Detect which cell encompasses the target text, then output its [x, y] center coordinate. 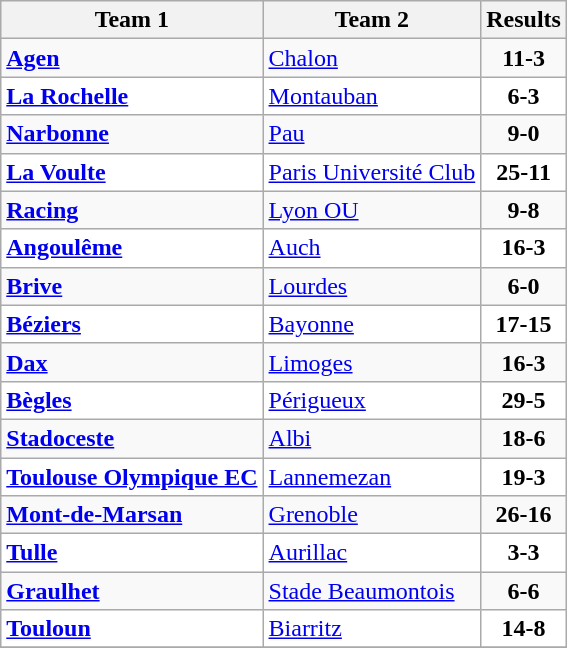
Team 2 [372, 20]
Limoges [372, 362]
Périgueux [372, 400]
18-6 [524, 438]
Dax [132, 362]
Mont-de-Marsan [132, 515]
Bayonne [372, 324]
Paris Université Club [372, 172]
Angoulême [132, 248]
Chalon [372, 58]
Lannemezan [372, 477]
Montauban [372, 96]
La Rochelle [132, 96]
29-5 [524, 400]
Results [524, 20]
Biarritz [372, 629]
6-0 [524, 286]
La Voulte [132, 172]
3-3 [524, 553]
Brive [132, 286]
17-15 [524, 324]
Graulhet [132, 591]
9-0 [524, 134]
Béziers [132, 324]
Grenoble [372, 515]
Auch [372, 248]
11-3 [524, 58]
Touloun [132, 629]
Albi [372, 438]
14-8 [524, 629]
Bègles [132, 400]
6-6 [524, 591]
19-3 [524, 477]
Team 1 [132, 20]
25-11 [524, 172]
Agen [132, 58]
Toulouse Olympique EC [132, 477]
9-8 [524, 210]
Lourdes [372, 286]
26-16 [524, 515]
Pau [372, 134]
Lyon OU [372, 210]
Stade Beaumontois [372, 591]
Tulle [132, 553]
6-3 [524, 96]
Aurillac [372, 553]
Narbonne [132, 134]
Racing [132, 210]
Stadoceste [132, 438]
